Search for the cell housing the specified text and yield its (x, y) center coordinate. 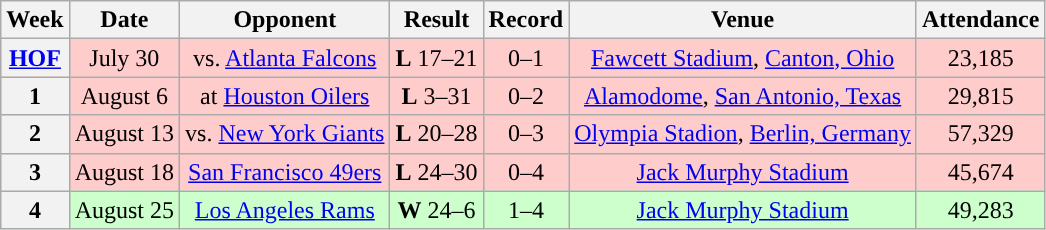
Opponent (285, 20)
4 (35, 210)
Venue (743, 20)
at Houston Oilers (285, 96)
0–3 (526, 134)
0–1 (526, 58)
vs. Atlanta Falcons (285, 58)
L 24–30 (436, 172)
San Francisco 49ers (285, 172)
August 18 (124, 172)
49,283 (980, 210)
0–2 (526, 96)
HOF (35, 58)
Olympia Stadion, Berlin, Germany (743, 134)
Los Angeles Rams (285, 210)
vs. New York Giants (285, 134)
2 (35, 134)
Week (35, 20)
57,329 (980, 134)
Record (526, 20)
Result (436, 20)
W 24–6 (436, 210)
Fawcett Stadium, Canton, Ohio (743, 58)
L 17–21 (436, 58)
0–4 (526, 172)
July 30 (124, 58)
Alamodome, San Antonio, Texas (743, 96)
1–4 (526, 210)
Attendance (980, 20)
August 25 (124, 210)
L 3–31 (436, 96)
29,815 (980, 96)
August 6 (124, 96)
Date (124, 20)
23,185 (980, 58)
L 20–28 (436, 134)
1 (35, 96)
45,674 (980, 172)
August 13 (124, 134)
3 (35, 172)
